For the text-containing cell, return its midpoint in (x, y) coordinate format. 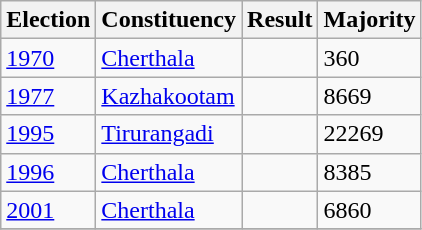
1996 (48, 172)
1977 (48, 96)
22269 (370, 134)
Kazhakootam (169, 96)
8385 (370, 172)
1995 (48, 134)
Tirurangadi (169, 134)
Result (280, 20)
Constituency (169, 20)
360 (370, 58)
2001 (48, 210)
Majority (370, 20)
Election (48, 20)
1970 (48, 58)
6860 (370, 210)
8669 (370, 96)
